Pinpoint the cell where the given text exists, returning its (x, y) midpoint coordinate. 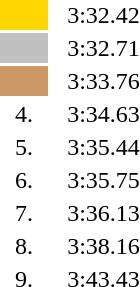
4. (24, 114)
5. (24, 147)
6. (24, 180)
8. (24, 246)
7. (24, 213)
